Return the [x, y] coordinate for the center point of the cell that contains the specified text.  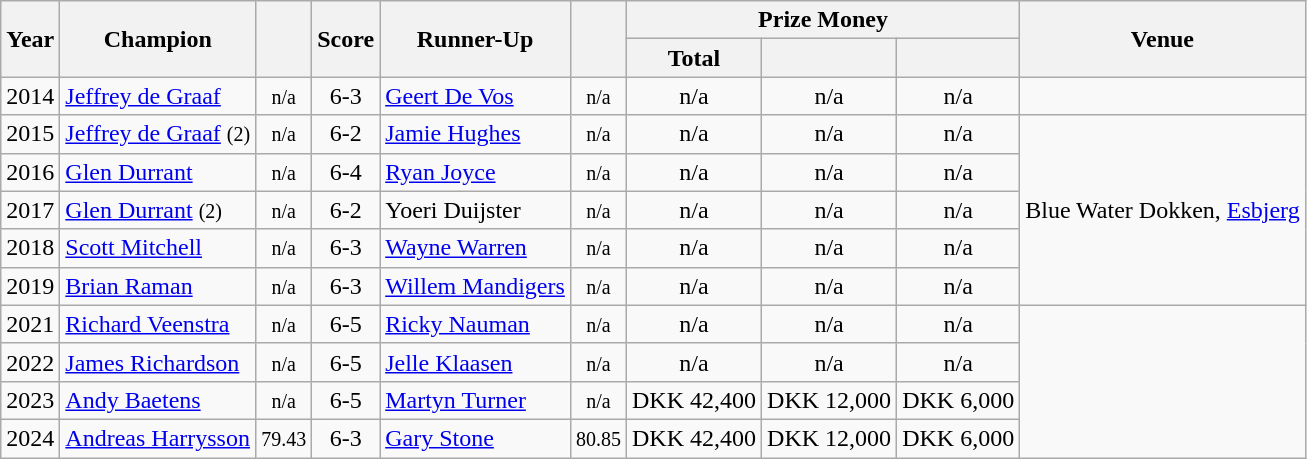
Yoeri Duijster [476, 210]
James Richardson [158, 362]
Champion [158, 39]
Geert De Vos [476, 96]
Prize Money [822, 20]
2022 [30, 362]
Year [30, 39]
Jelle Klaasen [476, 362]
Jamie Hughes [476, 134]
Jeffrey de Graaf [158, 96]
2016 [30, 172]
79.43 [284, 438]
Score [346, 39]
Ryan Joyce [476, 172]
Glen Durrant (2) [158, 210]
Jeffrey de Graaf (2) [158, 134]
Richard Veenstra [158, 324]
Andreas Harrysson [158, 438]
Willem Mandigers [476, 286]
6-4 [346, 172]
2014 [30, 96]
Brian Raman [158, 286]
Andy Baetens [158, 400]
2015 [30, 134]
Total [694, 58]
2023 [30, 400]
Runner-Up [476, 39]
2017 [30, 210]
2019 [30, 286]
Glen Durrant [158, 172]
2024 [30, 438]
Scott Mitchell [158, 248]
2018 [30, 248]
80.85 [598, 438]
Venue [1163, 39]
Ricky Nauman [476, 324]
2021 [30, 324]
Blue Water Dokken, Esbjerg [1163, 210]
Gary Stone [476, 438]
Wayne Warren [476, 248]
Martyn Turner [476, 400]
